Search for the cell housing the specified text and yield its [x, y] center coordinate. 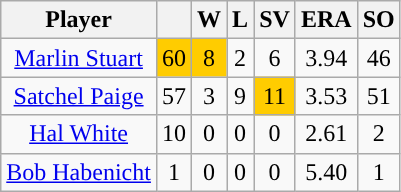
8 [210, 58]
SV [275, 20]
ERA [326, 20]
W [210, 20]
3 [210, 96]
9 [240, 96]
3.94 [326, 58]
60 [174, 58]
3.53 [326, 96]
Player [79, 20]
11 [275, 96]
Bob Habenicht [79, 172]
SO [378, 20]
51 [378, 96]
2.61 [326, 134]
5.40 [326, 172]
Satchel Paige [79, 96]
46 [378, 58]
57 [174, 96]
6 [275, 58]
Marlin Stuart [79, 58]
L [240, 20]
Hal White [79, 134]
10 [174, 134]
